Find where the given text appears and provide that cell's center as [x, y] coordinate. 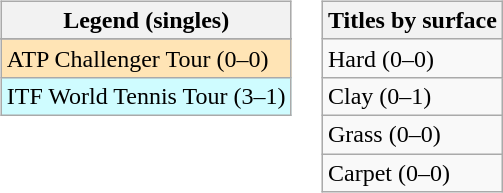
Titles by surface [413, 20]
Carpet (0–0) [413, 173]
Hard (0–0) [413, 58]
Clay (0–1) [413, 96]
Grass (0–0) [413, 134]
Legend (singles) [146, 20]
ATP Challenger Tour (0–0) [146, 58]
ITF World Tennis Tour (3–1) [146, 96]
